Provide the [X, Y] coordinate of the cell's center where the given text is located.  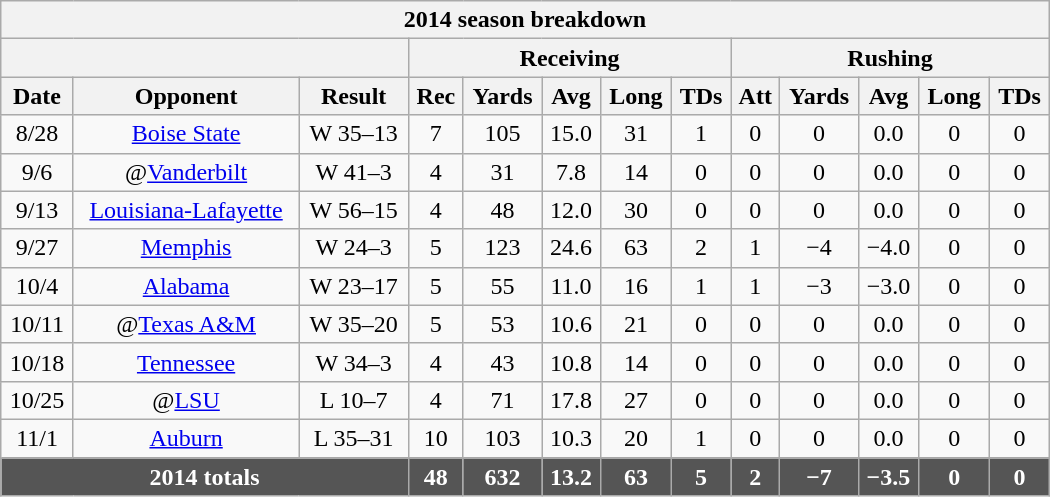
W 23–17 [354, 286]
Rec [436, 96]
55 [502, 286]
24.6 [572, 248]
9/13 [38, 210]
Result [354, 96]
17.8 [572, 400]
43 [502, 362]
30 [636, 210]
−3.0 [888, 286]
Date [38, 96]
Auburn [186, 438]
71 [502, 400]
L 10–7 [354, 400]
−7 [819, 477]
@LSU [186, 400]
W 34–3 [354, 362]
W 41–3 [354, 172]
2014 totals [205, 477]
@Vanderbilt [186, 172]
10/4 [38, 286]
10.6 [572, 324]
Tennessee [186, 362]
10/18 [38, 362]
Louisiana-Lafayette [186, 210]
21 [636, 324]
12.0 [572, 210]
7 [436, 134]
105 [502, 134]
Receiving [569, 58]
9/27 [38, 248]
103 [502, 438]
9/6 [38, 172]
−3.5 [888, 477]
13.2 [572, 477]
W 24–3 [354, 248]
W 35–20 [354, 324]
L 35–31 [354, 438]
7.8 [572, 172]
10/11 [38, 324]
−3 [819, 286]
W 35–13 [354, 134]
8/28 [38, 134]
123 [502, 248]
10.8 [572, 362]
20 [636, 438]
15.0 [572, 134]
2014 season breakdown [525, 20]
Att [756, 96]
16 [636, 286]
Alabama [186, 286]
Opponent [186, 96]
10.3 [572, 438]
11.0 [572, 286]
@Texas A&M [186, 324]
−4.0 [888, 248]
10/25 [38, 400]
−4 [819, 248]
Boise State [186, 134]
11/1 [38, 438]
53 [502, 324]
10 [436, 438]
W 56–15 [354, 210]
Rushing [890, 58]
27 [636, 400]
632 [502, 477]
Memphis [186, 248]
